Pinpoint the cell where the given text exists, returning its [X, Y] midpoint coordinate. 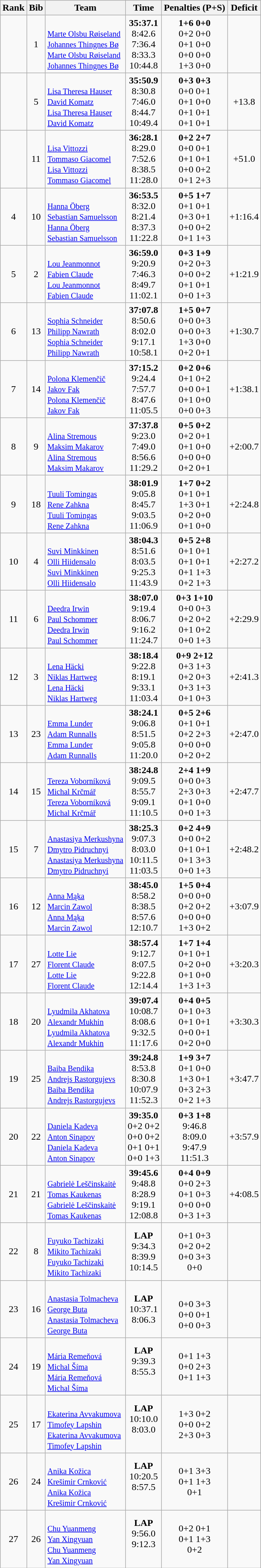
Tuuli TomingasRene ZahknaTuuli TomingasRene Zahkna [85, 504]
35:37.18:42.67:36.48:33.310:44.8 [144, 44]
+2:47.7 [244, 792]
+3:47.7 [244, 1079]
38:24.89:09.58:55.79:09.111:10.5 [144, 792]
1 [36, 44]
Lotte LieFlorent ClaudeLotte LieFlorent Claude [85, 964]
Deficit [244, 8]
LAP9:56.09:12.3 [144, 1539]
0+9 2+120+3 1+30+2 0+30+3 1+30+1 0+3 [194, 677]
1+6 0+00+2 0+00+1 0+00+0 0+01+3 0+0 [194, 44]
LAP10:20.58:57.5 [144, 1481]
1+3 0+20+0 0+22+3 0+3 [194, 1424]
0+2 4+90+0 0+20+1 0+10+1 3+30+0 1+3 [194, 849]
36:28.18:29.07:52.68:38.511:28.0 [144, 159]
Gabrielė LeščinskaitėTomas KaukenasGabrielė LeščinskaitėTomas Kaukenas [85, 1194]
Anika KožicaKrešimir CrnkovićAnika KožicaKrešimir Crnković [85, 1481]
Anastasiya MerkushynaDmytro PidruchnyiAnastasiya MerkushynaDmytro Pidruchnyi [85, 849]
0+4 0+90+0 2+30+1 0+30+0 0+00+3 1+3 [194, 1194]
Sophia SchneiderPhilipp NawrathSophia SchneiderPhilipp Nawrath [85, 331]
+51.0 [244, 159]
0+4 0+50+1 0+30+1 0+10+0 0+10+2 0+0 [194, 1022]
Team [85, 8]
Emma LunderAdam RunnallsEmma LunderAdam Runnalls [85, 734]
39:45.69:48.88:28.99:19.112:08.8 [144, 1194]
Alina StremousMaksim MakarovAlina StremousMaksim Makarov [85, 446]
39:07.410:08.78:08.69:32.511:17.6 [144, 1022]
36:59.09:20.97:46.38:49.711:02.1 [144, 274]
0+2 0+60+1 0+20+0 0+10+1 0+00+0 0+3 [194, 389]
Baiba BendikaAndrejs RastorgujevsBaiba BendikaAndrejs Rastorgujevs [85, 1079]
38:04.38:51.68:03.59:25.311:43.9 [144, 561]
1+5 0+70+0 0+30+0 0+31+3 0+00+2 0+1 [194, 331]
+3:20.3 [244, 964]
+3:07.9 [244, 907]
+1:30.7 [244, 331]
1+5 0+40+0 0+00+2 0+20+0 0+01+3 0+2 [194, 907]
0+0 3+30+0 0+10+0 0+3 [194, 1309]
Chu YuanmengYan XingyuanChu YuanmengYan Xingyuan [85, 1539]
3 [36, 677]
35:50.98:30.87:46.08:44.710:49.4 [144, 102]
0+2 0+10+1 1+30+2 [194, 1539]
Penalties (P+S) [194, 8]
38:25.39:07.38:03.010:11.511:03.5 [144, 849]
38:24.19:06.88:51.59:05.811:20.0 [144, 734]
+2:48.2 [244, 849]
37:15.29:24.47:57.78:47.611:05.5 [144, 389]
Bib [36, 8]
Fuyuko TachizakiMikito TachizakiFuyuko TachizakiMikito Tachizaki [85, 1251]
Lisa Theresa HauserDavid KomatzLisa Theresa HauserDavid Komatz [85, 102]
Polona KlemenčičJakov FakPolona KlemenčičJakov Fak [85, 389]
Tereza VoborníkováMichal KrčmářTereza VoborníkováMichal Krčmář [85, 792]
0+1 0+30+2 0+20+0 3+30+0 [194, 1251]
+2:24.8 [244, 504]
Time [144, 8]
+3:30.3 [244, 1022]
LAP9:39.38:55.3 [144, 1366]
Lena HäckiNiklas HartwegLena HäckiNiklas Hartweg [85, 677]
Anna MąkaMarcin ZawolAnna MąkaMarcin Zawol [85, 907]
+2:00.7 [244, 446]
+2:27.2 [244, 561]
+2:47.0 [244, 734]
1+7 1+40+1 0+10+2 0+00+1 0+01+3 1+3 [194, 964]
0+5 1+70+1 0+10+3 0+10+0 0+20+1 1+3 [194, 217]
LAP10:37.18:06.3 [144, 1309]
+13.8 [244, 102]
1+9 3+70+1 0+01+3 0+10+3 2+30+2 1+3 [194, 1079]
0+5 2+80+1 0+10+1 0+10+1 1+30+2 1+3 [194, 561]
Deedra IrwinPaul SchommerDeedra IrwinPaul Schommer [85, 619]
+1:38.1 [244, 389]
0+2 2+70+0 0+10+1 0+10+0 0+20+1 2+3 [194, 159]
Suvi MinkkinenOlli HiidensaloSuvi MinkkinenOlli Hiidensalo [85, 561]
+4:08.5 [244, 1194]
+1:21.9 [244, 274]
Hanna ÖbergSebastian SamuelssonHanna ÖbergSebastian Samuelsson [85, 217]
+3:57.9 [244, 1137]
0+3 0+30+0 0+10+1 0+00+1 0+10+1 0+1 [194, 102]
0+5 2+60+1 0+10+2 2+30+0 0+00+2 0+2 [194, 734]
Lou JeanmonnotFabien ClaudeLou JeanmonnotFabien Claude [85, 274]
1+7 0+20+1 0+11+3 0+10+2 0+00+1 0+0 [194, 504]
39:35.00+2 0+20+0 0+20+1 0+10+0 1+3 [144, 1137]
37:37.89:23.07:49.08:56.611:29.2 [144, 446]
38:45.08:58.28:38.58:57.612:10.7 [144, 907]
Anastasia TolmachevaGeorge ButaAnastasia TolmachevaGeorge Buta [85, 1309]
Daniela KadevaAnton SinapovDaniela KadevaAnton Sinapov [85, 1137]
37:07.88:50.68:02.09:17.110:58.1 [144, 331]
+2:41.3 [244, 677]
36:53.58:32.08:21.48:37.311:22.8 [144, 217]
0+3 1+89:46.88:09.09:47.911:51.3 [194, 1137]
39:24.88:53.88:30.810:07.911:52.3 [144, 1079]
Lyudmila AkhatovaAlexandr MukhinLyudmila AkhatovaAlexandr Mukhin [85, 1022]
Ekaterina AvvakumovaTimofey LapshinEkaterina AvvakumovaTimofey Lapshin [85, 1424]
38:07.09:19.48:06.79:16.211:24.7 [144, 619]
LAP9:34.38:39.910:14.5 [144, 1251]
38:18.49:22.88:19.19:33.111:03.4 [144, 677]
0+5 0+20+2 0+10+1 0+00+0 0+00+2 0+1 [194, 446]
0+3 1+100+0 0+30+2 0+20+1 0+20+0 1+3 [194, 619]
Marte Olsbu RøiselandJohannes Thingnes BøMarte Olsbu RøiselandJohannes Thingnes Bø [85, 44]
Rank [13, 8]
2 [36, 274]
Mária RemeňováMichal ŠímaMária RemeňováMichal Šíma [85, 1366]
0+1 3+30+1 1+30+1 [194, 1481]
0+3 1+90+2 0+30+0 0+20+1 0+10+0 1+3 [194, 274]
38:01.99:05.88:45.79:03.511:06.9 [144, 504]
0+1 1+30+0 2+30+1 1+3 [194, 1366]
+2:29.9 [244, 619]
2+4 1+90+0 0+32+3 0+30+1 0+00+0 1+3 [194, 792]
LAP10:10.08:03.0 [144, 1424]
+1:16.4 [244, 217]
38:57.49:12.78:07.59:22.812:14.4 [144, 964]
Lisa VittozziTommaso GiacomelLisa VittozziTommaso Giacomel [85, 159]
